For the text-containing cell, return its midpoint in [x, y] coordinate format. 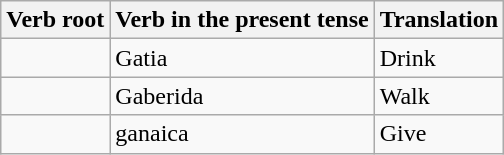
Verb in the present tense [242, 20]
Give [438, 134]
Gaberida [242, 96]
Verb root [56, 20]
Walk [438, 96]
ganaica [242, 134]
Gatia [242, 58]
Translation [438, 20]
Drink [438, 58]
